Identify which cell holds the provided text, then report its [X, Y] central coordinate. 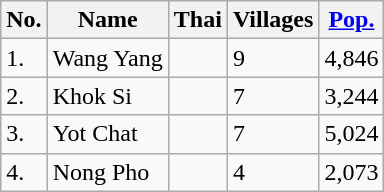
Thai [198, 20]
9 [273, 58]
5,024 [352, 134]
Khok Si [108, 96]
Villages [273, 20]
3,244 [352, 96]
4,846 [352, 58]
2,073 [352, 172]
Yot Chat [108, 134]
Nong Pho [108, 172]
No. [24, 20]
3. [24, 134]
1. [24, 58]
4. [24, 172]
Wang Yang [108, 58]
Pop. [352, 20]
4 [273, 172]
2. [24, 96]
Name [108, 20]
